Return (x, y) of the center of cell containing provided text 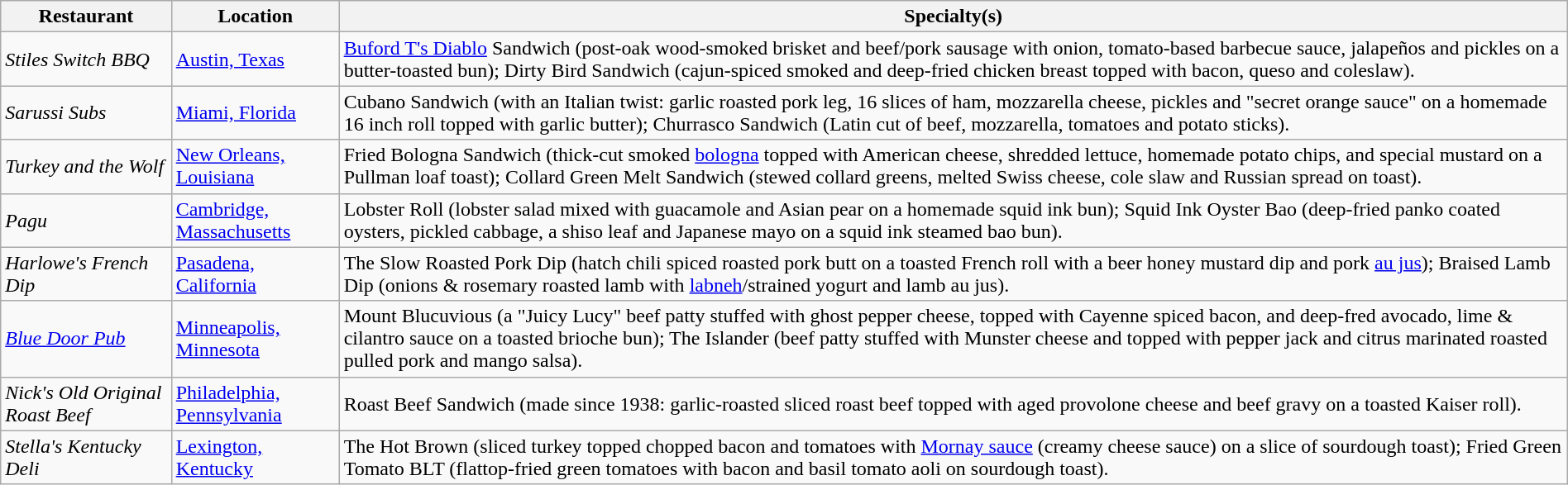
Specialty(s) (953, 17)
Lexington, Kentucky (255, 458)
Location (255, 17)
Harlowe's French Dip (86, 274)
Austin, Texas (255, 59)
Miami, Florida (255, 112)
New Orleans, Louisiana (255, 167)
Sarussi Subs (86, 112)
Nick's Old Original Roast Beef (86, 403)
Stella's Kentucky Deli (86, 458)
Philadelphia, Pennsylvania (255, 403)
Stiles Switch BBQ (86, 59)
Cambridge, Massachusetts (255, 220)
Minneapolis, Minnesota (255, 339)
Roast Beef Sandwich (made since 1938: garlic-roasted sliced roast beef topped with aged provolone cheese and beef gravy on a toasted Kaiser roll). (953, 403)
Restaurant (86, 17)
Pagu (86, 220)
Turkey and the Wolf (86, 167)
Blue Door Pub (86, 339)
Pasadena, California (255, 274)
